Find where the given text appears and provide that cell's center as (X, Y) coordinate. 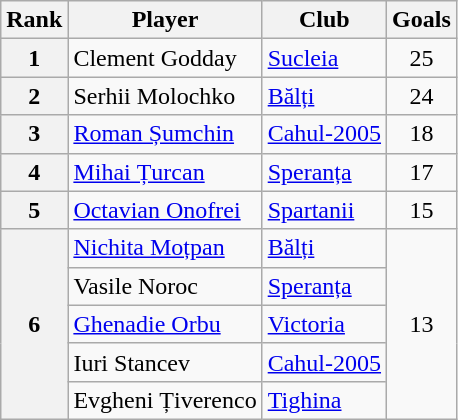
Rank (34, 20)
15 (422, 210)
Sucleia (324, 58)
Mihai Țurcan (165, 172)
Nichita Moțpan (165, 248)
Roman Șumchin (165, 134)
Octavian Onofrei (165, 210)
4 (34, 172)
Victoria (324, 324)
Evgheni Țiverenco (165, 400)
6 (34, 324)
Clement Godday (165, 58)
25 (422, 58)
2 (34, 96)
18 (422, 134)
5 (34, 210)
Player (165, 20)
Goals (422, 20)
13 (422, 324)
17 (422, 172)
Ghenadie Orbu (165, 324)
3 (34, 134)
Spartanii (324, 210)
Iuri Stancev (165, 362)
1 (34, 58)
Serhii Molochko (165, 96)
Tighina (324, 400)
Club (324, 20)
24 (422, 96)
Vasile Noroc (165, 286)
